Identify which cell holds the provided text, then report its (X, Y) central coordinate. 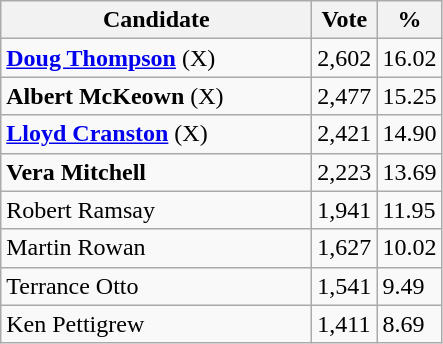
2,477 (344, 96)
16.02 (410, 58)
Vera Mitchell (156, 172)
14.90 (410, 134)
1,941 (344, 210)
2,421 (344, 134)
Albert McKeown (X) (156, 96)
Robert Ramsay (156, 210)
2,602 (344, 58)
8.69 (410, 324)
% (410, 20)
Doug Thompson (X) (156, 58)
Lloyd Cranston (X) (156, 134)
Martin Rowan (156, 248)
9.49 (410, 286)
Vote (344, 20)
15.25 (410, 96)
Candidate (156, 20)
1,627 (344, 248)
Ken Pettigrew (156, 324)
10.02 (410, 248)
1,411 (344, 324)
11.95 (410, 210)
1,541 (344, 286)
2,223 (344, 172)
13.69 (410, 172)
Terrance Otto (156, 286)
